For the text-containing cell, return its midpoint in (X, Y) coordinate format. 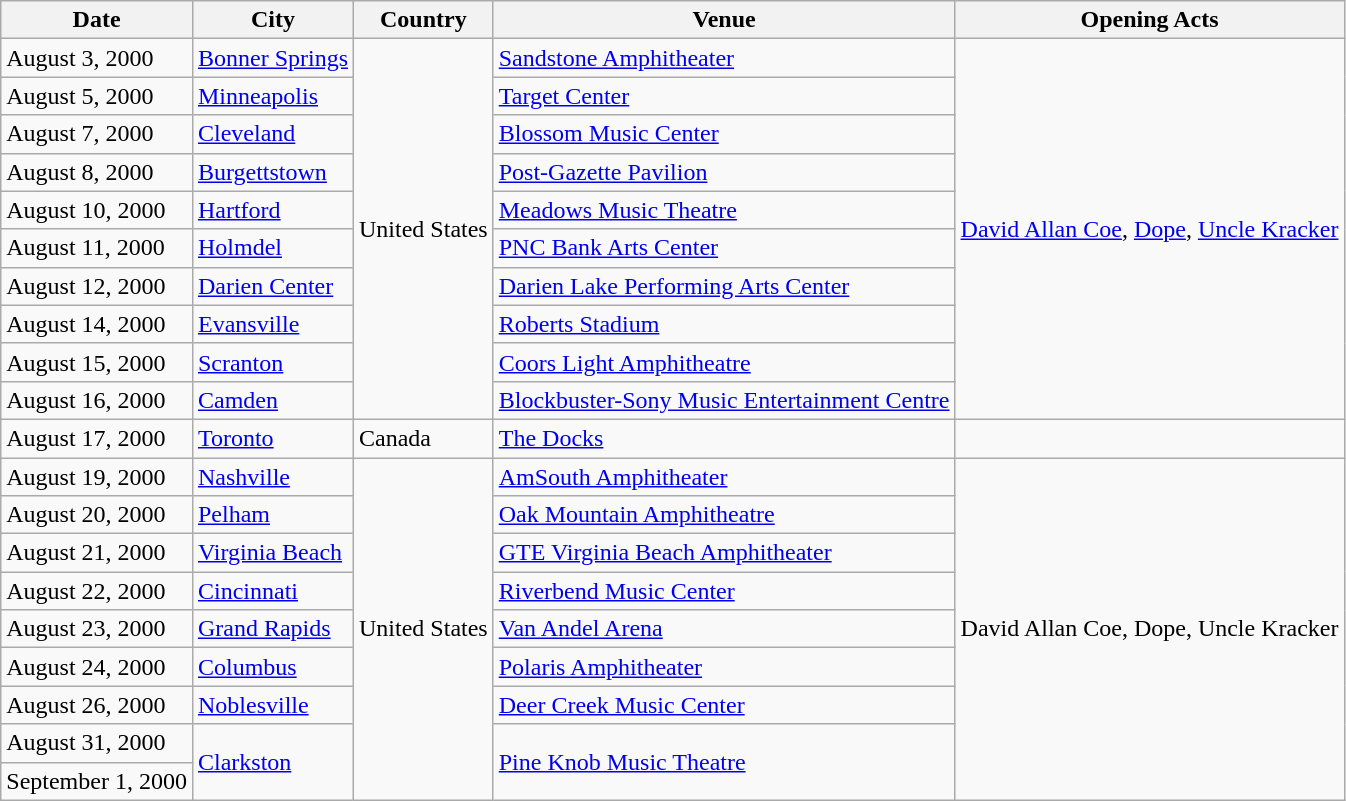
Blossom Music Center (724, 134)
August 22, 2000 (97, 591)
Post-Gazette Pavilion (724, 172)
August 5, 2000 (97, 96)
Darien Lake Performing Arts Center (724, 286)
Pine Knob Music Theatre (724, 762)
September 1, 2000 (97, 781)
August 7, 2000 (97, 134)
Clarkston (272, 762)
PNC Bank Arts Center (724, 248)
Darien Center (272, 286)
Minneapolis (272, 96)
August 26, 2000 (97, 705)
Nashville (272, 477)
Noblesville (272, 705)
Riverbend Music Center (724, 591)
August 20, 2000 (97, 515)
Virginia Beach (272, 553)
August 12, 2000 (97, 286)
August 10, 2000 (97, 210)
August 24, 2000 (97, 667)
Meadows Music Theatre (724, 210)
August 8, 2000 (97, 172)
Target Center (724, 96)
Toronto (272, 438)
Scranton (272, 362)
Bonner Springs (272, 58)
AmSouth Amphitheater (724, 477)
Camden (272, 400)
August 3, 2000 (97, 58)
Sandstone Amphitheater (724, 58)
Polaris Amphitheater (724, 667)
August 11, 2000 (97, 248)
Van Andel Arena (724, 629)
Deer Creek Music Center (724, 705)
Blockbuster-Sony Music Entertainment Centre (724, 400)
August 15, 2000 (97, 362)
Evansville (272, 324)
City (272, 20)
Hartford (272, 210)
Cleveland (272, 134)
August 14, 2000 (97, 324)
The Docks (724, 438)
Opening Acts (1150, 20)
August 17, 2000 (97, 438)
Country (424, 20)
August 23, 2000 (97, 629)
Canada (424, 438)
Pelham (272, 515)
Burgettstown (272, 172)
Grand Rapids (272, 629)
August 21, 2000 (97, 553)
Oak Mountain Amphitheatre (724, 515)
GTE Virginia Beach Amphitheater (724, 553)
Holmdel (272, 248)
Date (97, 20)
August 16, 2000 (97, 400)
Venue (724, 20)
Roberts Stadium (724, 324)
Columbus (272, 667)
Cincinnati (272, 591)
August 31, 2000 (97, 743)
Coors Light Amphitheatre (724, 362)
August 19, 2000 (97, 477)
